Return (X, Y) of the center of cell containing provided text 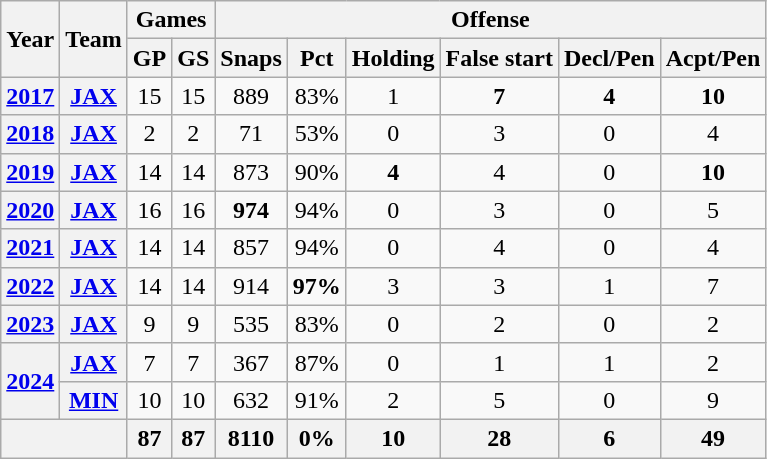
2019 (30, 172)
2017 (30, 96)
6 (609, 438)
71 (251, 134)
2022 (30, 286)
GP (149, 58)
2023 (30, 324)
28 (499, 438)
914 (251, 286)
974 (251, 210)
87% (316, 362)
Acpt/Pen (713, 58)
Decl/Pen (609, 58)
False start (499, 58)
MIN (94, 400)
Games (170, 20)
2020 (30, 210)
632 (251, 400)
Team (94, 39)
889 (251, 96)
90% (316, 172)
Pct (316, 58)
Holding (393, 58)
Offense (490, 20)
91% (316, 400)
535 (251, 324)
Snaps (251, 58)
2018 (30, 134)
0% (316, 438)
53% (316, 134)
GS (194, 58)
2024 (30, 381)
49 (713, 438)
873 (251, 172)
Year (30, 39)
8110 (251, 438)
97% (316, 286)
857 (251, 248)
2021 (30, 248)
367 (251, 362)
